Locate the cell with the specified text and output its (x, y) center coordinate. 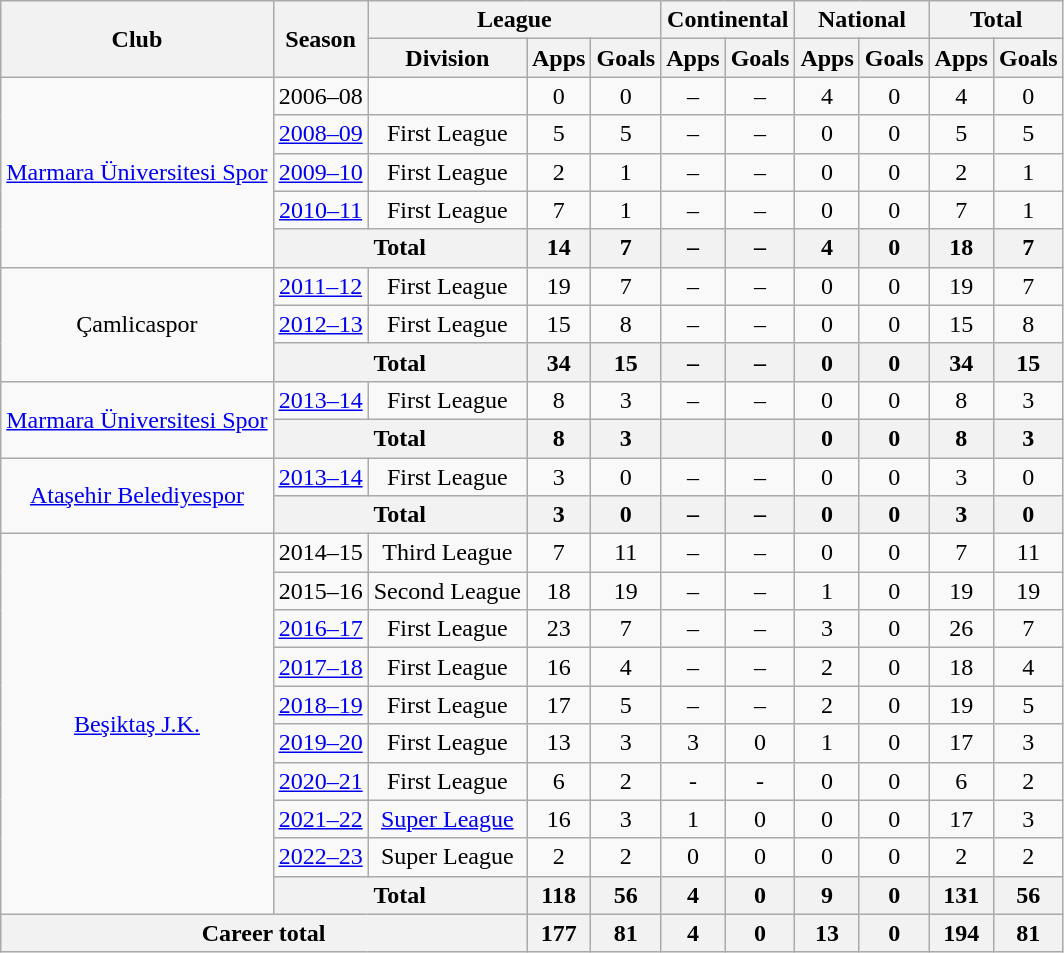
2018–19 (320, 705)
Third League (447, 553)
2016–17 (320, 629)
118 (558, 895)
Beşiktaş J.K. (137, 724)
2014–15 (320, 553)
Çamlicaspor (137, 324)
9 (827, 895)
Continental (728, 20)
2022–23 (320, 857)
2012–13 (320, 324)
14 (558, 248)
Career total (264, 933)
26 (961, 629)
177 (558, 933)
2009–10 (320, 172)
131 (961, 895)
National (862, 20)
2015–16 (320, 591)
Division (447, 58)
2019–20 (320, 743)
Second League (447, 591)
2008–09 (320, 134)
194 (961, 933)
2017–18 (320, 667)
2006–08 (320, 96)
League (514, 20)
2010–11 (320, 210)
Club (137, 39)
2020–21 (320, 781)
2011–12 (320, 286)
Season (320, 39)
Ataşehir Belediyespor (137, 496)
2021–22 (320, 819)
23 (558, 629)
